From the cell containing the given text, extract its center point as (x, y) coordinate. 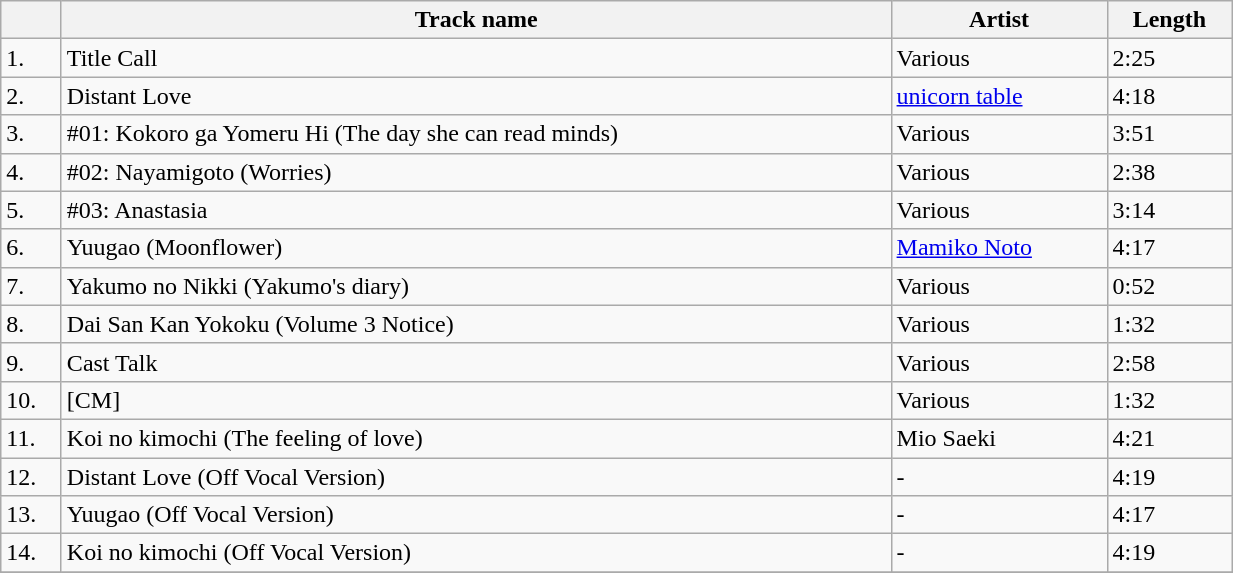
Distant Love (Off Vocal Version) (476, 477)
4:18 (1170, 96)
13. (32, 515)
Mamiko Noto (999, 248)
14. (32, 553)
11. (32, 438)
4:21 (1170, 438)
10. (32, 400)
Title Call (476, 58)
Koi no kimochi (The feeling of love) (476, 438)
2:58 (1170, 362)
[CM] (476, 400)
Artist (999, 20)
7. (32, 286)
Cast Talk (476, 362)
2:38 (1170, 172)
9. (32, 362)
Distant Love (476, 96)
#03: Anastasia (476, 210)
12. (32, 477)
Mio Saeki (999, 438)
#01: Kokoro ga Yomeru Hi (The day she can read minds) (476, 134)
Track name (476, 20)
Length (1170, 20)
Yuugao (Moonflower) (476, 248)
0:52 (1170, 286)
Yakumo no Nikki (Yakumo's diary) (476, 286)
unicorn table (999, 96)
6. (32, 248)
5. (32, 210)
3. (32, 134)
Dai San Kan Yokoku (Volume 3 Notice) (476, 324)
2:25 (1170, 58)
3:51 (1170, 134)
#02: Nayamigoto (Worries) (476, 172)
2. (32, 96)
3:14 (1170, 210)
4. (32, 172)
Koi no kimochi (Off Vocal Version) (476, 553)
8. (32, 324)
Yuugao (Off Vocal Version) (476, 515)
1. (32, 58)
